Identify which cell holds the provided text, then report its (x, y) central coordinate. 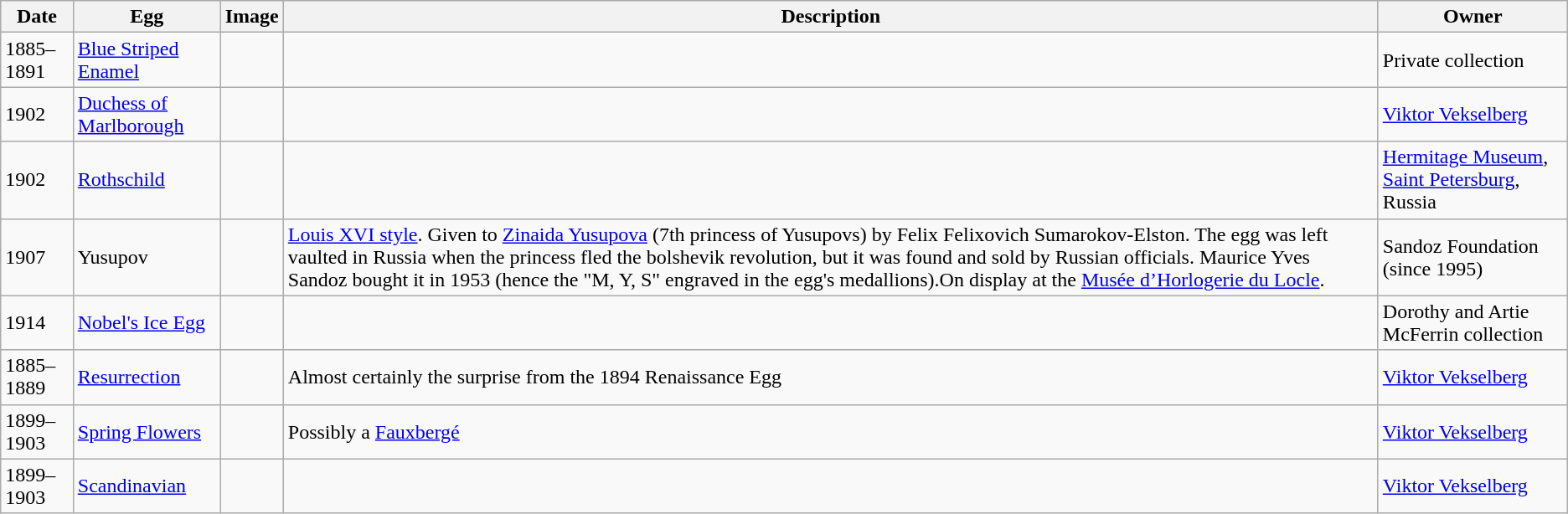
Blue Striped Enamel (147, 60)
Possibly a Fauxbergé (831, 432)
1885–1891 (37, 60)
Nobel's Ice Egg (147, 323)
Rothschild (147, 180)
Private collection (1473, 60)
Image (251, 17)
1914 (37, 323)
Yusupov (147, 257)
1885–1889 (37, 377)
Almost certainly the surprise from the 1894 Renaissance Egg (831, 377)
Description (831, 17)
Hermitage Museum, Saint Petersburg, Russia (1473, 180)
Spring Flowers (147, 432)
Egg (147, 17)
Scandinavian (147, 486)
Owner (1473, 17)
Resurrection (147, 377)
1907 (37, 257)
Duchess of Marlborough (147, 114)
Sandoz Foundation (since 1995) (1473, 257)
Dorothy and Artie McFerrin collection (1473, 323)
Date (37, 17)
